Return (X, Y) of the center of cell containing provided text 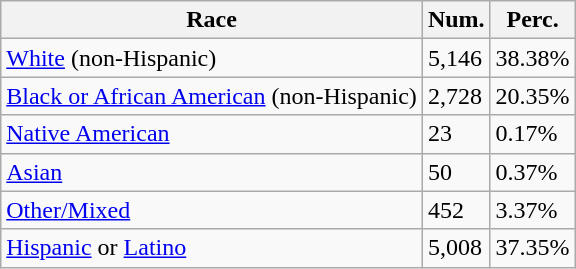
5,008 (456, 248)
50 (456, 172)
White (non-Hispanic) (212, 58)
Black or African American (non-Hispanic) (212, 96)
452 (456, 210)
Hispanic or Latino (212, 248)
2,728 (456, 96)
Other/Mixed (212, 210)
23 (456, 134)
3.37% (532, 210)
37.35% (532, 248)
Native American (212, 134)
0.17% (532, 134)
5,146 (456, 58)
20.35% (532, 96)
38.38% (532, 58)
Race (212, 20)
0.37% (532, 172)
Perc. (532, 20)
Asian (212, 172)
Num. (456, 20)
